From the cell containing the given text, extract its center point as [x, y] coordinate. 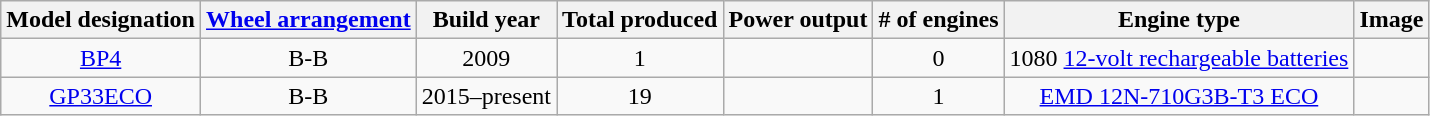
0 [938, 58]
# of engines [938, 20]
EMD 12N-710G3B-T3 ECO [1179, 96]
Wheel arrangement [309, 20]
BP4 [101, 58]
2009 [486, 58]
Total produced [640, 20]
2015–present [486, 96]
1080 12-volt rechargeable batteries [1179, 58]
Power output [798, 20]
GP33ECO [101, 96]
Image [1392, 20]
19 [640, 96]
Build year [486, 20]
Engine type [1179, 20]
Model designation [101, 20]
